Output the [x, y] coordinate of the center of the cell containing the given text.  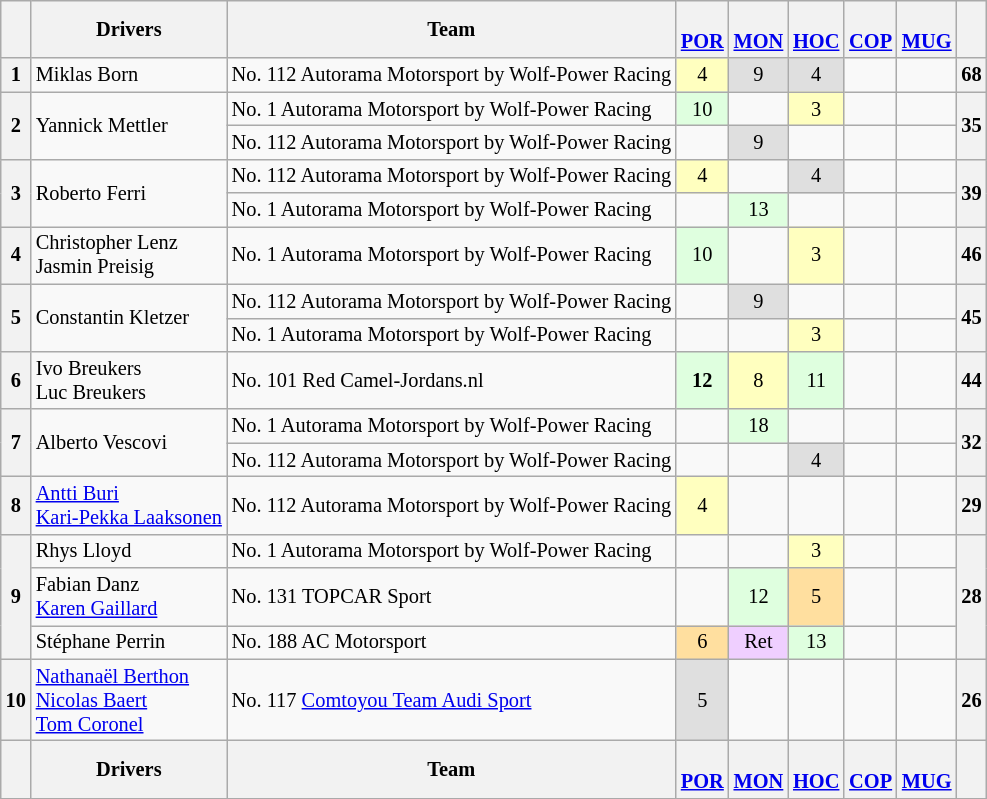
35 [971, 126]
Ret [759, 642]
Rhys Lloyd [129, 551]
Miklas Born [129, 75]
1 [16, 75]
29 [971, 505]
No. 131 TOPCAR Sport [452, 597]
No. 101 Red Camel-Jordans.nl [452, 380]
No. 188 AC Motorsport [452, 642]
Alberto Vescovi [129, 442]
Ivo Breukers Luc Breukers [129, 380]
Nathanaël Berthon Nicolas Baert Tom Coronel [129, 700]
2 [16, 126]
No. 117 Comtoyou Team Audi Sport [452, 700]
18 [759, 426]
11 [816, 380]
Stéphane Perrin [129, 642]
26 [971, 700]
32 [971, 442]
28 [971, 596]
Fabian Danz Karen Gaillard [129, 597]
44 [971, 380]
46 [971, 255]
Constantin Kletzer [129, 318]
Roberto Ferri [129, 192]
68 [971, 75]
Yannick Mettler [129, 126]
39 [971, 192]
45 [971, 318]
Christopher Lenz Jasmin Preisig [129, 255]
Antti Buri Kari-Pekka Laaksonen [129, 505]
7 [16, 442]
